Identify which cell holds the provided text, then report its (X, Y) central coordinate. 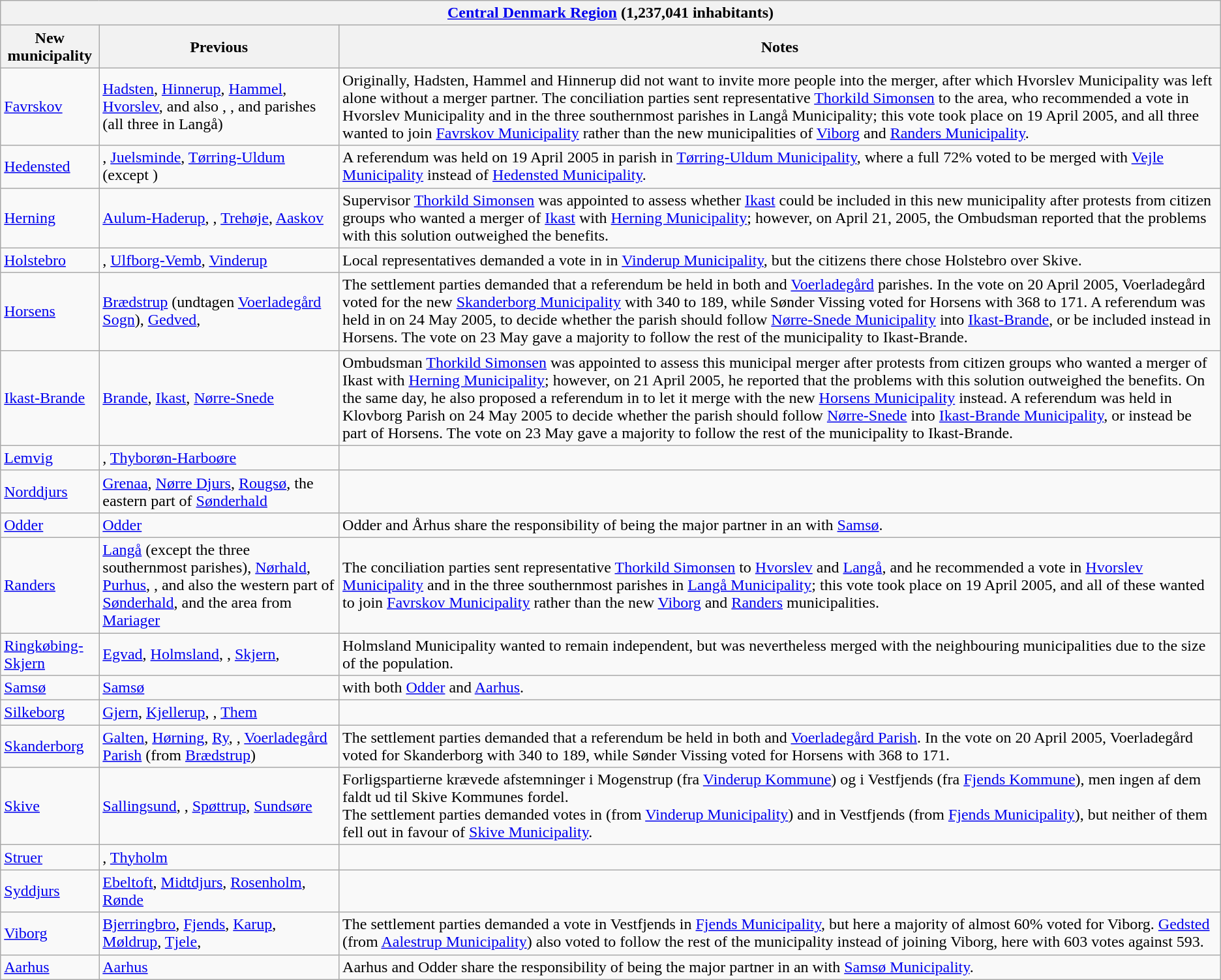
Local representatives demanded a vote in in Vinderup Municipality, but the citizens there chose Holstebro over Skive. (780, 260)
Egvad, Holmsland, , Skjern, (219, 653)
Galten, Hørning, Ry, , Voerladegård Parish (from Brædstrup) (219, 746)
New municipality (50, 47)
, Juelsminde, Tørring-Uldum(except ) (219, 167)
Lemvig (50, 458)
Struer (50, 857)
Bjerringbro, Fjends, Karup, Møldrup, Tjele, (219, 934)
Previous (219, 47)
Ikast-Brande (50, 398)
Langå (except the three southernmost parishes), Nørhald, Purhus, , and also the western part of Sønderhald, and the area from Mariager (219, 585)
Aulum-Haderup, , Trehøje, Aaskov (219, 218)
Hedensted (50, 167)
Sallingsund, , Spøttrup, Sundsøre (219, 806)
Holstebro (50, 260)
Ringkøbing-Skjern (50, 653)
Central Denmark Region (1,237,041 inhabitants) (610, 13)
Hadsten, Hinnerup, Hammel, Hvorslev, and also , , and parishes (all three in Langå) (219, 107)
Ebeltoft, Midtdjurs, Rosenholm, Rønde (219, 891)
Horsens (50, 312)
Brædstrup (undtagen Voerladegård Sogn), Gedved, (219, 312)
, Thyholm (219, 857)
Norddjurs (50, 492)
Odder and Århus share the responsibility of being the major partner in an with Samsø. (780, 525)
Herning (50, 218)
Silkeborg (50, 713)
, Thyborøn-Harboøre (219, 458)
with both Odder and Aarhus. (780, 688)
Grenaa, Nørre Djurs, Rougsø, the eastern part of Sønderhald (219, 492)
Gjern, Kjellerup, , Them (219, 713)
Syddjurs (50, 891)
Favrskov (50, 107)
Randers (50, 585)
Viborg (50, 934)
Brande, Ikast, Nørre-Snede (219, 398)
Skive (50, 806)
Skanderborg (50, 746)
Aarhus and Odder share the responsibility of being the major partner in an with Samsø Municipality. (780, 967)
Notes (780, 47)
, Ulfborg-Vemb, Vinderup (219, 260)
